From the cell containing the given text, extract its center point as (X, Y) coordinate. 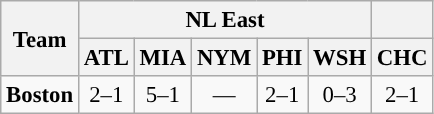
ATL (106, 58)
Team (40, 38)
— (224, 95)
PHI (282, 58)
0–3 (340, 95)
WSH (340, 58)
NL East (224, 20)
NYM (224, 58)
CHC (402, 58)
5–1 (162, 95)
Boston (40, 95)
MIA (162, 58)
